From the cell containing the given text, extract its center point as (x, y) coordinate. 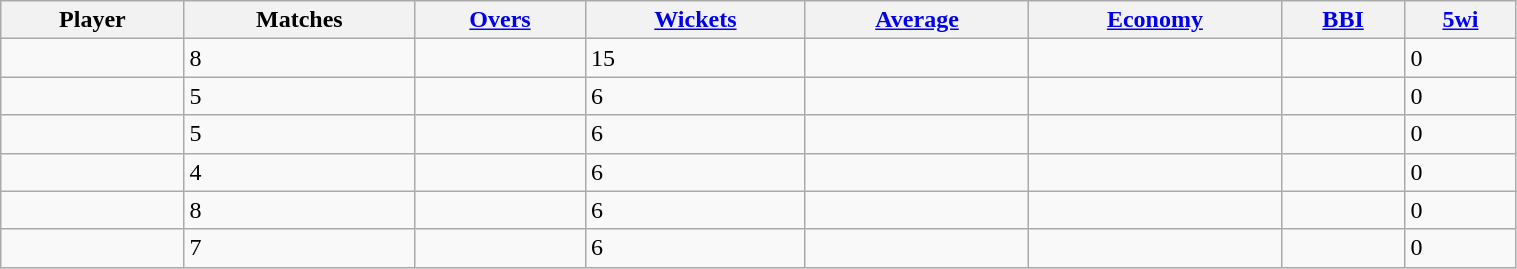
BBI (1343, 20)
Economy (1156, 20)
Player (92, 20)
Average (916, 20)
5wi (1460, 20)
Matches (300, 20)
15 (695, 58)
Overs (500, 20)
7 (300, 248)
4 (300, 172)
Wickets (695, 20)
